Extract the [x, y] coordinate from the center of the cell holding the provided text.  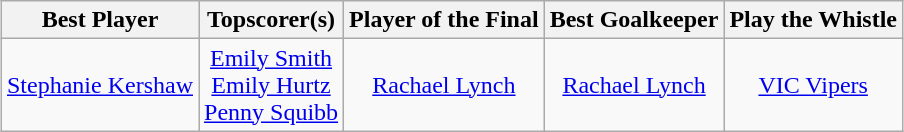
Topscorer(s) [270, 20]
Best Goalkeeper [634, 20]
Player of the Final [444, 20]
Stephanie Kershaw [100, 85]
Best Player [100, 20]
Emily Smith Emily Hurtz Penny Squibb [270, 85]
VIC Vipers [814, 85]
Play the Whistle [814, 20]
